Extract the (x, y) coordinate from the center of the cell holding the provided text.  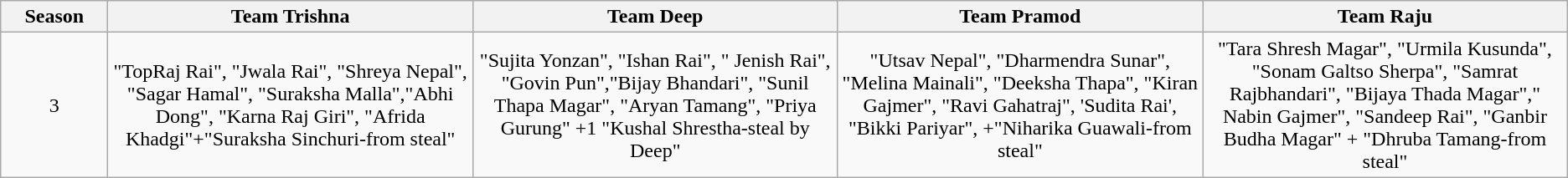
Team Deep (655, 17)
Team Trishna (291, 17)
Season (54, 17)
Team Pramod (1020, 17)
3 (54, 105)
Team Raju (1385, 17)
